From the cell containing the given text, extract its center point as (x, y) coordinate. 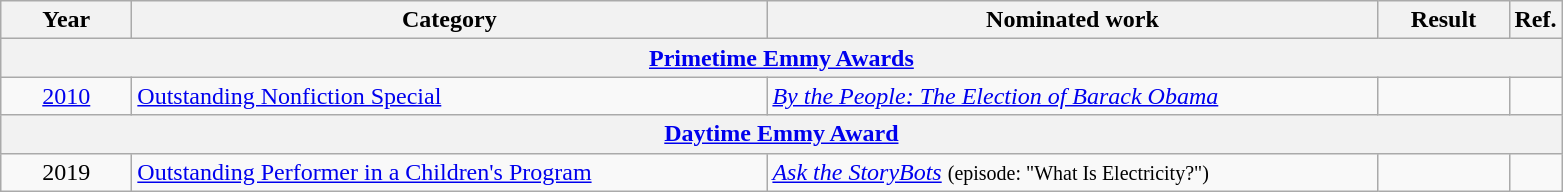
Ask the StoryBots (episode: "What Is Electricity?") (1072, 172)
Outstanding Nonfiction Special (450, 96)
Primetime Emmy Awards (782, 58)
Result (1444, 20)
Category (450, 20)
Nominated work (1072, 20)
Outstanding Performer in a Children's Program (450, 172)
Year (66, 20)
Ref. (1536, 20)
2010 (66, 96)
2019 (66, 172)
Daytime Emmy Award (782, 134)
By the People: The Election of Barack Obama (1072, 96)
